From the cell containing the given text, extract its center point as (X, Y) coordinate. 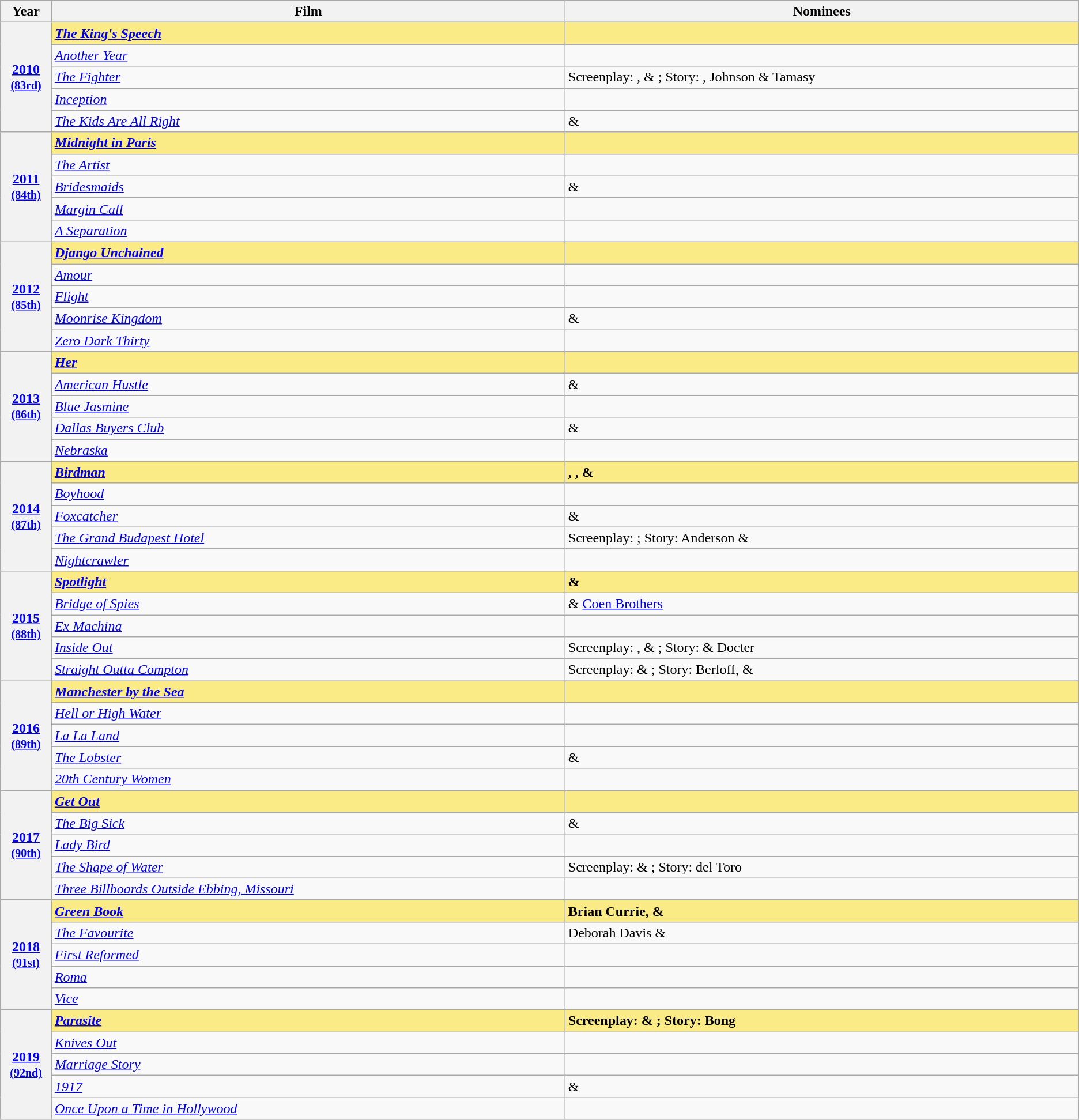
& Coen Brothers (822, 604)
Screenplay: & ; Story: Bong (822, 1021)
Nightcrawler (308, 560)
Foxcatcher (308, 516)
Amour (308, 275)
Her (308, 363)
Parasite (308, 1021)
Flight (308, 297)
La La Land (308, 736)
Hell or High Water (308, 714)
20th Century Women (308, 779)
Moonrise Kingdom (308, 319)
The Grand Budapest Hotel (308, 538)
Knives Out (308, 1043)
Screenplay: & ; Story: Berloff, & (822, 670)
Deborah Davis & (822, 933)
A Separation (308, 231)
Screenplay: & ; Story: del Toro (822, 867)
Inception (308, 99)
2012(85th) (27, 296)
Blue Jasmine (308, 406)
Spotlight (308, 582)
Three Billboards Outside Ebbing, Missouri (308, 889)
Green Book (308, 911)
Lady Bird (308, 845)
Boyhood (308, 494)
Ex Machina (308, 625)
2016(89th) (27, 736)
First Reformed (308, 955)
Year (27, 12)
Dallas Buyers Club (308, 428)
Brian Currie, & (822, 911)
Once Upon a Time in Hollywood (308, 1108)
American Hustle (308, 384)
Inside Out (308, 648)
The Favourite (308, 933)
Nominees (822, 12)
The King's Speech (308, 33)
Screenplay: , & ; Story: & Docter (822, 648)
2010(83rd) (27, 77)
Manchester by the Sea (308, 692)
The Fighter (308, 77)
Roma (308, 977)
Bridesmaids (308, 187)
Margin Call (308, 209)
Film (308, 12)
1917 (308, 1087)
2015(88th) (27, 625)
Get Out (308, 801)
2019(92nd) (27, 1065)
Zero Dark Thirty (308, 341)
2013(86th) (27, 406)
2017(90th) (27, 845)
, , & (822, 472)
The Artist (308, 165)
Vice (308, 999)
Marriage Story (308, 1065)
The Big Sick (308, 823)
Nebraska (308, 450)
2014(87th) (27, 516)
Bridge of Spies (308, 604)
Midnight in Paris (308, 143)
2011(84th) (27, 187)
Straight Outta Compton (308, 670)
Screenplay: ; Story: Anderson & (822, 538)
Screenplay: , & ; Story: , Johnson & Tamasy (822, 77)
Another Year (308, 55)
Birdman (308, 472)
The Shape of Water (308, 867)
The Kids Are All Right (308, 121)
Django Unchained (308, 252)
The Lobster (308, 757)
2018(91st) (27, 955)
